Detect which cell encompasses the target text, then output its (X, Y) center coordinate. 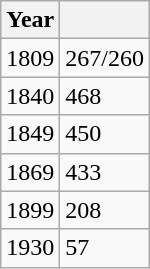
57 (105, 248)
468 (105, 96)
208 (105, 210)
1849 (30, 134)
450 (105, 134)
267/260 (105, 58)
1840 (30, 96)
1899 (30, 210)
Year (30, 20)
1809 (30, 58)
433 (105, 172)
1869 (30, 172)
1930 (30, 248)
